Search for the cell housing the specified text and yield its (x, y) center coordinate. 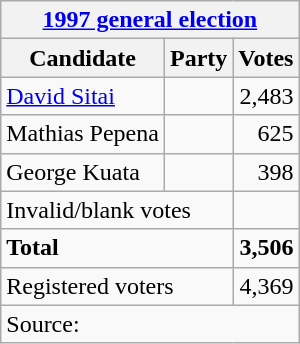
4,369 (266, 286)
David Sitai (83, 96)
Mathias Pepena (83, 134)
Invalid/blank votes (117, 210)
2,483 (266, 96)
Candidate (83, 58)
Registered voters (117, 286)
1997 general election (150, 20)
398 (266, 172)
Source: (150, 324)
3,506 (266, 248)
Total (117, 248)
George Kuata (83, 172)
Party (198, 58)
625 (266, 134)
Votes (266, 58)
